Scan for the cell matching the given text and deliver its (x, y) coordinate at center. 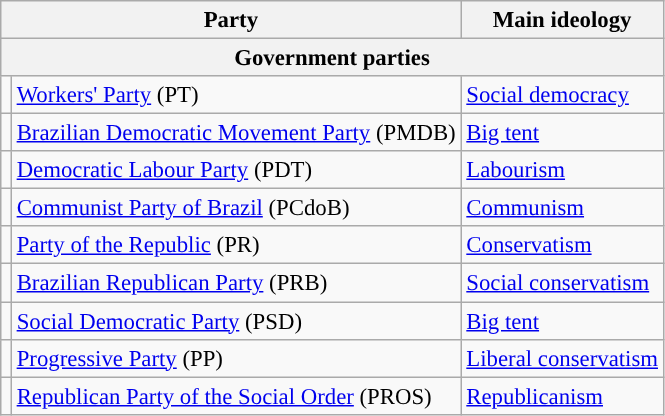
Republicanism (562, 396)
Democratic Labour Party (PDT) (236, 170)
Communist Party of Brazil (PCdoB) (236, 208)
Workers' Party (PT) (236, 95)
Conservatism (562, 245)
Party of the Republic (PR) (236, 245)
Government parties (332, 58)
Liberal conservatism (562, 358)
Party (231, 20)
Brazilian Democratic Movement Party (PMDB) (236, 133)
Progressive Party (PP) (236, 358)
Brazilian Republican Party (PRB) (236, 283)
Main ideology (562, 20)
Social conservatism (562, 283)
Communism (562, 208)
Republican Party of the Social Order (PROS) (236, 396)
Social Democratic Party (PSD) (236, 321)
Social democracy (562, 95)
Labourism (562, 170)
